Find where the given text appears and provide that cell's center as [X, Y] coordinate. 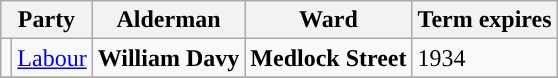
1934 [484, 58]
Labour [52, 58]
Medlock Street [328, 58]
Party [46, 20]
Term expires [484, 20]
Alderman [168, 20]
Ward [328, 20]
William Davy [168, 58]
